Capture the cell that displays the provided text and extract its [X, Y] central coordinate. 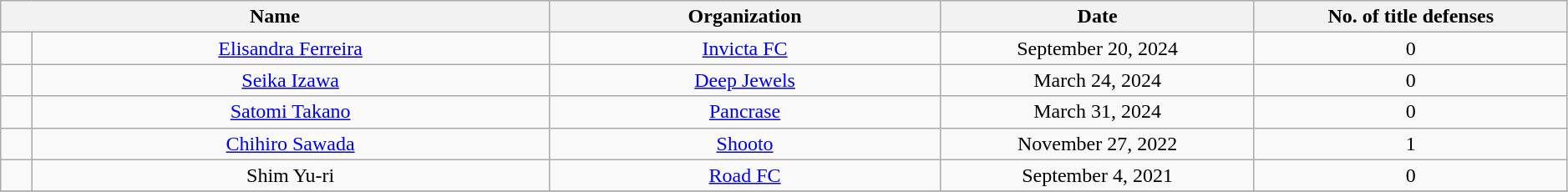
Elisandra Ferreira [291, 48]
Date [1098, 17]
No. of title defenses [1410, 17]
Organization [745, 17]
Road FC [745, 175]
Seika Izawa [291, 80]
Deep Jewels [745, 80]
1 [1410, 144]
Shooto [745, 144]
Name [275, 17]
Shim Yu-ri [291, 175]
March 24, 2024 [1098, 80]
September 4, 2021 [1098, 175]
Chihiro Sawada [291, 144]
Pancrase [745, 112]
Invicta FC [745, 48]
November 27, 2022 [1098, 144]
September 20, 2024 [1098, 48]
March 31, 2024 [1098, 112]
Satomi Takano [291, 112]
